Output the [x, y] coordinate of the center of the cell containing the given text.  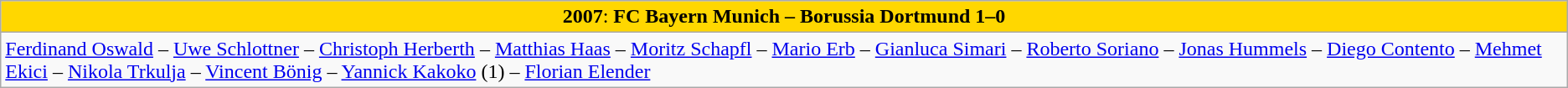
2007: FC Bayern Munich – Borussia Dortmund 1–0 [784, 17]
